From the cell containing the given text, extract its center point as [X, Y] coordinate. 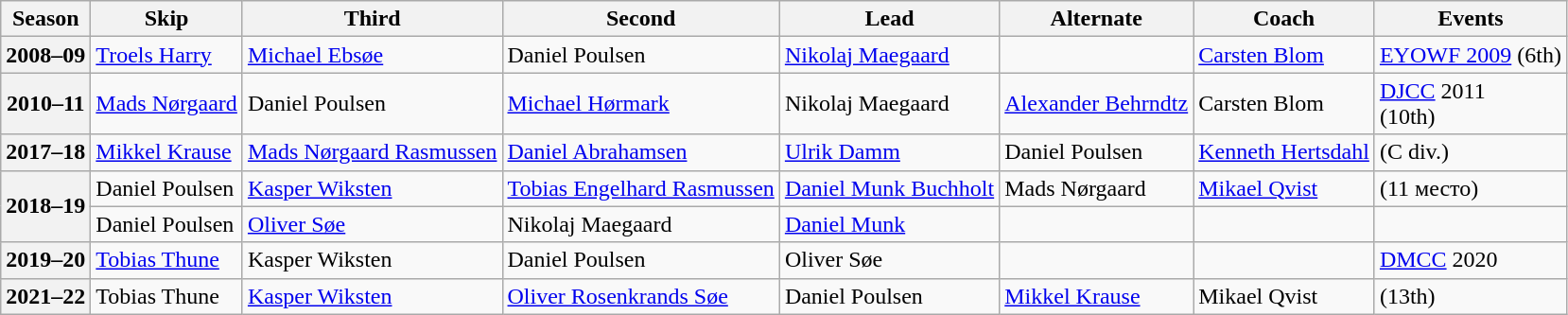
Skip [166, 19]
Third [373, 19]
Season [45, 19]
(C div.) [1470, 152]
Kenneth Hertsdahl [1284, 152]
Daniel Munk Buchholt [889, 188]
DMCC 2020 [1470, 260]
Daniel Munk [889, 224]
Tobias Engelhard Rasmussen [641, 188]
(13th) [1470, 296]
DJCC 2011 (10th) [1470, 104]
2008–09 [45, 55]
Lead [889, 19]
(11 место) [1470, 188]
Oliver Rosenkrands Søe [641, 296]
2019–20 [45, 260]
Events [1470, 19]
2010–11 [45, 104]
2017–18 [45, 152]
Ulrik Damm [889, 152]
Michael Ebsøe [373, 55]
Daniel Abrahamsen [641, 152]
Alexander Behrndtz [1097, 104]
Alternate [1097, 19]
2018–19 [45, 206]
Troels Harry [166, 55]
EYOWF 2009 (6th) [1470, 55]
2021–22 [45, 296]
Second [641, 19]
Mads Nørgaard Rasmussen [373, 152]
Coach [1284, 19]
Michael Hørmark [641, 104]
